Scan for the cell matching the given text and deliver its [X, Y] coordinate at center. 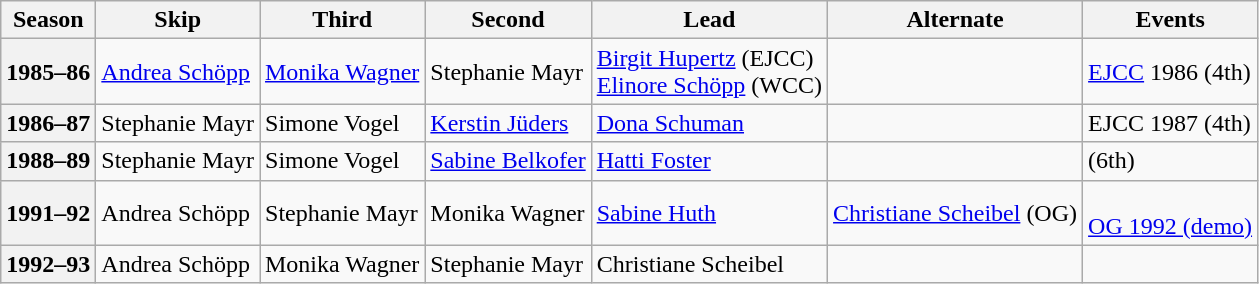
Second [508, 20]
1992–93 [48, 264]
Christiane Scheibel [709, 264]
Birgit Hupertz (EJCC)Elinore Schöpp (WCC) [709, 72]
Dona Schuman [709, 123]
Skip [178, 20]
OG 1992 (demo) [1170, 212]
Season [48, 20]
Hatti Foster [709, 161]
Sabine Huth [709, 212]
Sabine Belkofer [508, 161]
Events [1170, 20]
1985–86 [48, 72]
1988–89 [48, 161]
1991–92 [48, 212]
Third [342, 20]
Alternate [956, 20]
Christiane Scheibel (OG) [956, 212]
(6th) [1170, 161]
Lead [709, 20]
EJCC 1987 (4th) [1170, 123]
EJCC 1986 (4th) [1170, 72]
Kerstin Jüders [508, 123]
1986–87 [48, 123]
